For the text-containing cell, return its midpoint in (x, y) coordinate format. 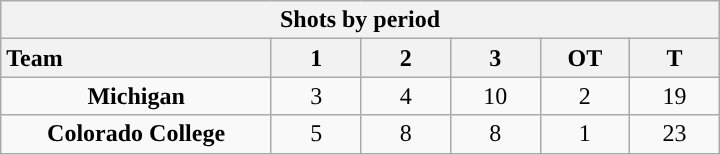
19 (675, 96)
Shots by period (360, 20)
5 (316, 134)
23 (675, 134)
Team (136, 58)
10 (496, 96)
4 (406, 96)
T (675, 58)
Colorado College (136, 134)
OT (585, 58)
Michigan (136, 96)
